For the text-containing cell, return its midpoint in (X, Y) coordinate format. 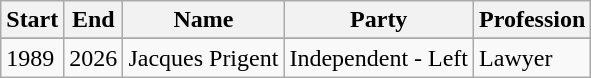
Party (379, 20)
End (94, 20)
1989 (32, 58)
2026 (94, 58)
Start (32, 20)
Profession (532, 20)
Independent - Left (379, 58)
Lawyer (532, 58)
Name (204, 20)
Jacques Prigent (204, 58)
